Locate the cell with the specified text and output its [X, Y] center coordinate. 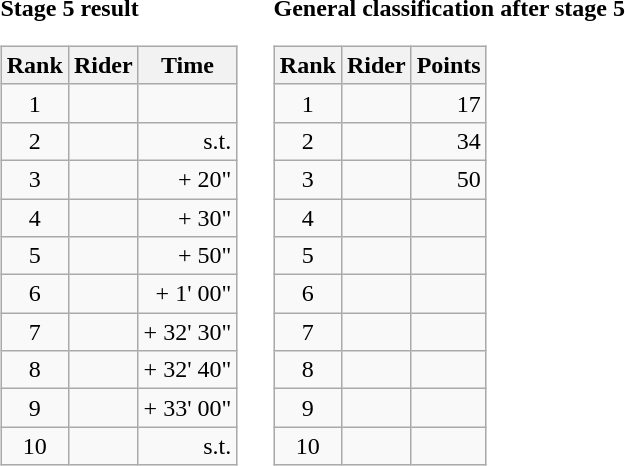
+ 32' 40" [188, 370]
+ 50" [188, 256]
34 [448, 141]
+ 20" [188, 179]
+ 30" [188, 217]
Time [188, 65]
Points [448, 65]
+ 33' 00" [188, 408]
17 [448, 103]
+ 1' 00" [188, 294]
50 [448, 179]
+ 32' 30" [188, 332]
